Output the (X, Y) coordinate of the center of the cell containing the given text.  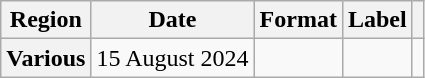
Various (46, 58)
Date (172, 20)
Label (377, 20)
15 August 2024 (172, 58)
Region (46, 20)
Format (298, 20)
